Identify which cell holds the provided text, then report its [X, Y] central coordinate. 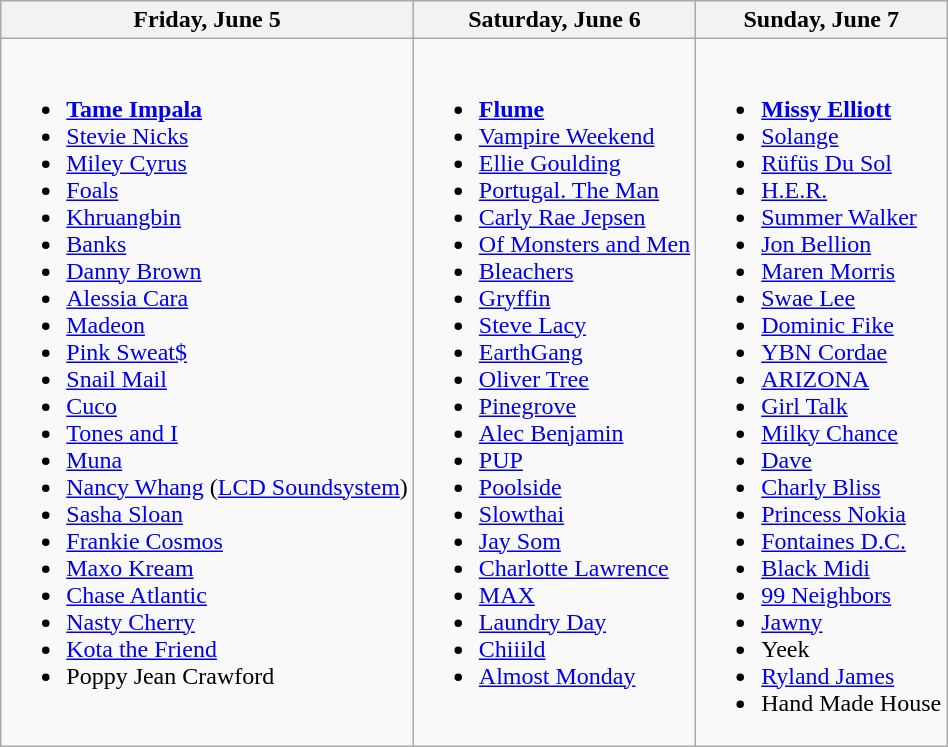
Sunday, June 7 [822, 20]
Saturday, June 6 [554, 20]
Friday, June 5 [208, 20]
